Search for the cell housing the specified text and yield its [x, y] center coordinate. 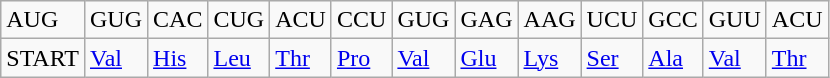
AAG [550, 20]
UCU [612, 20]
AUG [43, 20]
CCU [361, 20]
Leu [239, 58]
Ser [612, 58]
Glu [486, 58]
GCC [673, 20]
Ala [673, 58]
CUG [239, 20]
GUU [734, 20]
GAG [486, 20]
START [43, 58]
Pro [361, 58]
His [178, 58]
CAC [178, 20]
Lys [550, 58]
